Output the [X, Y] coordinate of the center of the cell containing the given text.  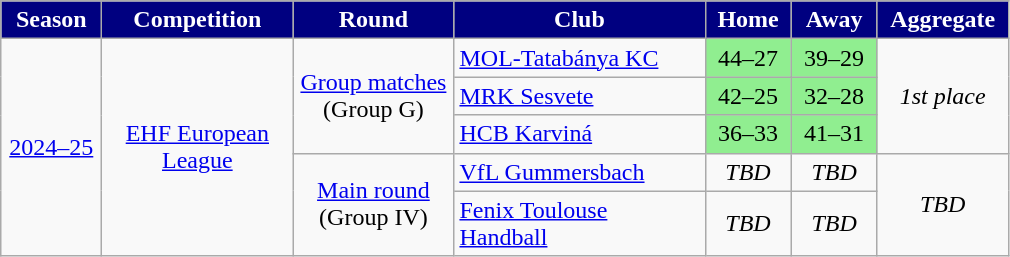
44–27 [748, 58]
Round [374, 20]
EHF European League [198, 148]
Aggregate [942, 20]
Club [580, 20]
VfL Gummersbach [580, 172]
2024–25 [52, 148]
Season [52, 20]
36–33 [748, 134]
1st place [942, 96]
41–31 [834, 134]
MOL-Tatabánya KC [580, 58]
Competition [198, 20]
Home [748, 20]
HCB Karviná [580, 134]
Main round(Group IV) [374, 204]
Away [834, 20]
32–28 [834, 96]
Fenix Toulouse Handball [580, 224]
39–29 [834, 58]
Group matches (Group G) [374, 96]
42–25 [748, 96]
MRK Sesvete [580, 96]
